Determine the [X, Y] coordinate at the center of the cell enclosing the given text.  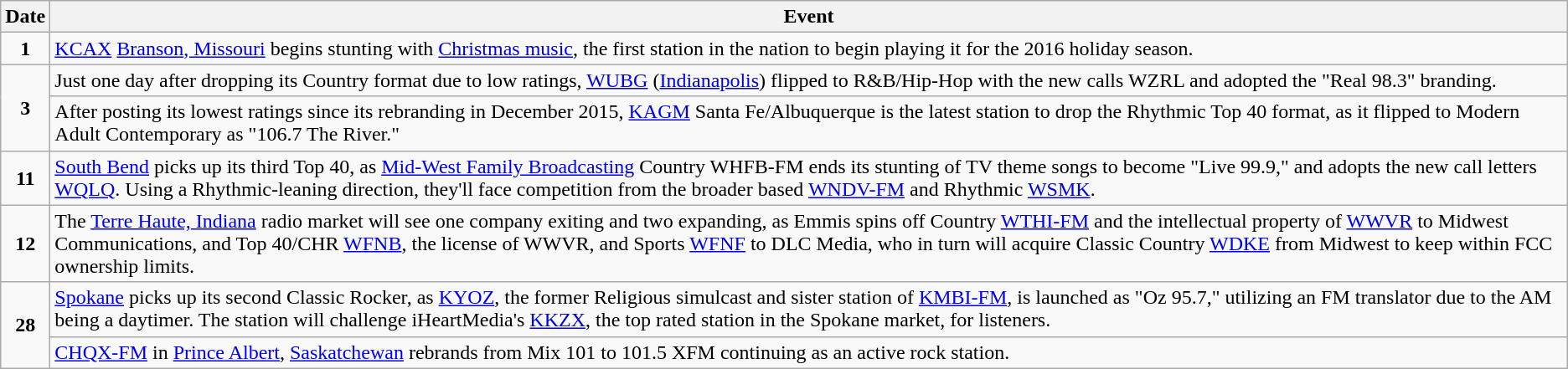
1 [25, 49]
11 [25, 177]
12 [25, 243]
CHQX-FM in Prince Albert, Saskatchewan rebrands from Mix 101 to 101.5 XFM continuing as an active rock station. [809, 352]
Date [25, 17]
Event [809, 17]
KCAX Branson, Missouri begins stunting with Christmas music, the first station in the nation to begin playing it for the 2016 holiday season. [809, 49]
3 [25, 107]
28 [25, 325]
